For the text-containing cell, return its midpoint in [X, Y] coordinate format. 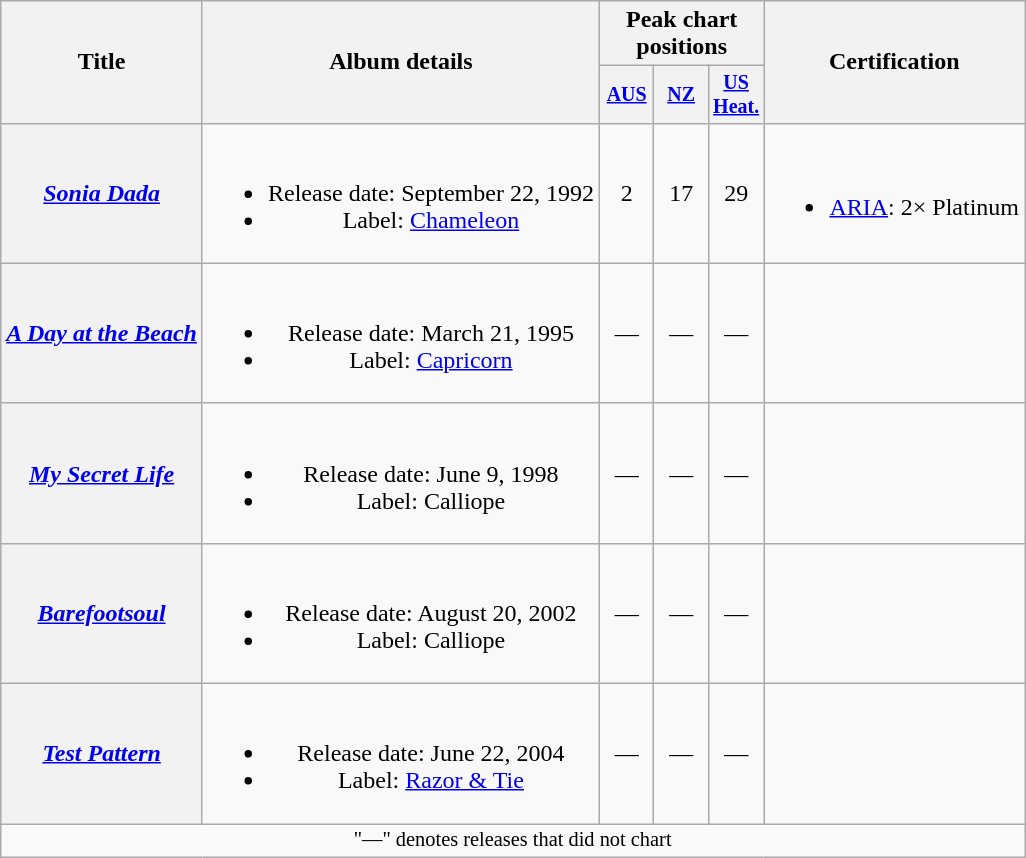
A Day at the Beach [102, 333]
Sonia Dada [102, 193]
US Heat. [736, 94]
17 [681, 193]
NZ [681, 94]
"—" denotes releases that did not chart [513, 841]
2 [626, 193]
Release date: September 22, 1992Label: Chameleon [400, 193]
Release date: June 9, 1998Label: Calliope [400, 473]
29 [736, 193]
My Secret Life [102, 473]
Barefootsoul [102, 613]
Album details [400, 62]
Title [102, 62]
Peak chartpositions [681, 34]
Release date: June 22, 2004Label: Razor & Tie [400, 754]
AUS [626, 94]
Certification [894, 62]
Release date: August 20, 2002Label: Calliope [400, 613]
Release date: March 21, 1995Label: Capricorn [400, 333]
ARIA: 2× Platinum [894, 193]
Test Pattern [102, 754]
